Capture the cell that displays the provided text and extract its [x, y] central coordinate. 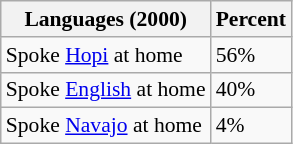
Spoke Hopi at home [106, 55]
Percent [251, 19]
Spoke Navajo at home [106, 126]
40% [251, 90]
56% [251, 55]
4% [251, 126]
Languages (2000) [106, 19]
Spoke English at home [106, 90]
